From the cell containing the given text, extract its center point as (X, Y) coordinate. 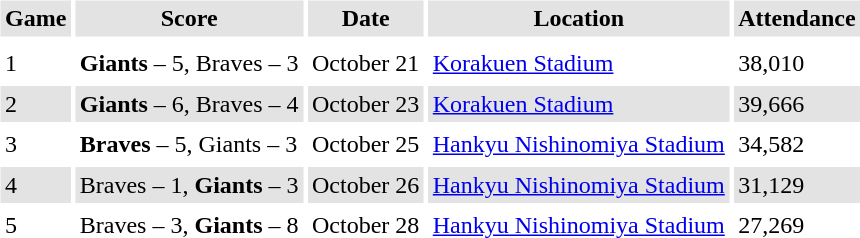
Score (189, 18)
October 25 (365, 144)
October 26 (365, 185)
Giants – 5, Braves – 3 (189, 64)
31,129 (797, 185)
38,010 (797, 64)
4 (35, 185)
34,582 (797, 144)
Attendance (797, 18)
2 (35, 104)
3 (35, 144)
October 23 (365, 104)
Braves – 1, Giants – 3 (189, 185)
Location (578, 18)
Date (365, 18)
October 21 (365, 64)
1 (35, 64)
Braves – 5, Giants – 3 (189, 144)
Giants – 6, Braves – 4 (189, 104)
Game (35, 18)
39,666 (797, 104)
